Find where the given text appears and provide that cell's center as [x, y] coordinate. 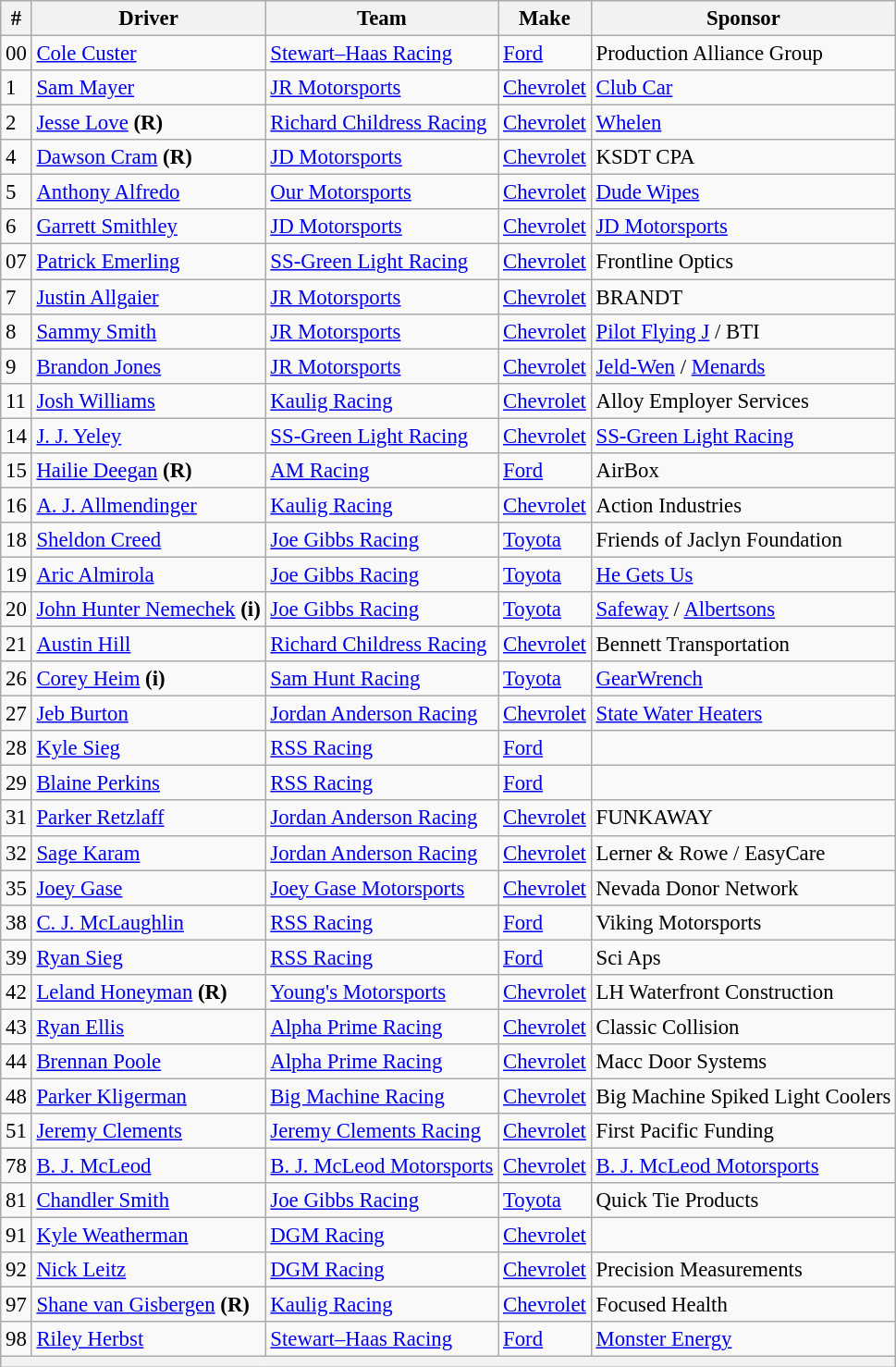
2 [17, 123]
Jeremy Clements Racing [382, 1131]
Ryan Ellis [148, 1027]
Josh Williams [148, 400]
35 [17, 888]
Jeld-Wen / Menards [743, 366]
C. J. McLaughlin [148, 922]
Sage Karam [148, 853]
FUNKAWAY [743, 819]
AM Racing [382, 471]
KSDT CPA [743, 157]
Kyle Weatherman [148, 1236]
16 [17, 505]
John Hunter Nemechek (i) [148, 610]
4 [17, 157]
Bennett Transportation [743, 645]
He Gets Us [743, 574]
Sponsor [743, 18]
Friends of Jaclyn Foundation [743, 540]
1 [17, 88]
Young's Motorsports [382, 992]
Classic Collision [743, 1027]
26 [17, 679]
Ryan Sieg [148, 957]
Our Motorsports [382, 192]
Production Alliance Group [743, 54]
Aric Almirola [148, 574]
Safeway / Albertsons [743, 610]
Parker Kligerman [148, 1096]
Frontline Optics [743, 262]
Pilot Flying J / BTI [743, 331]
9 [17, 366]
Nick Leitz [148, 1270]
91 [17, 1236]
Jesse Love (R) [148, 123]
Hailie Deegan (R) [148, 471]
GearWrench [743, 679]
Shane van Gisbergen (R) [148, 1305]
Austin Hill [148, 645]
51 [17, 1131]
29 [17, 783]
Nevada Donor Network [743, 888]
Sheldon Creed [148, 540]
5 [17, 192]
11 [17, 400]
44 [17, 1062]
78 [17, 1166]
Riley Herbst [148, 1340]
Team [382, 18]
43 [17, 1027]
Jeb Burton [148, 714]
39 [17, 957]
Viking Motorsports [743, 922]
Lerner & Rowe / EasyCare [743, 853]
Brennan Poole [148, 1062]
15 [17, 471]
98 [17, 1340]
Corey Heim (i) [148, 679]
Leland Honeyman (R) [148, 992]
# [17, 18]
21 [17, 645]
32 [17, 853]
Big Machine Spiked Light Coolers [743, 1096]
8 [17, 331]
Sam Hunt Racing [382, 679]
Patrick Emerling [148, 262]
Justin Allgaier [148, 297]
Dawson Cram (R) [148, 157]
Whelen [743, 123]
Blaine Perkins [148, 783]
Big Machine Racing [382, 1096]
27 [17, 714]
B. J. McLeod [148, 1166]
Macc Door Systems [743, 1062]
AirBox [743, 471]
Anthony Alfredo [148, 192]
Chandler Smith [148, 1201]
Cole Custer [148, 54]
97 [17, 1305]
92 [17, 1270]
48 [17, 1096]
Sci Aps [743, 957]
38 [17, 922]
Club Car [743, 88]
J. J. Yeley [148, 436]
18 [17, 540]
31 [17, 819]
07 [17, 262]
7 [17, 297]
LH Waterfront Construction [743, 992]
19 [17, 574]
Garrett Smithley [148, 227]
State Water Heaters [743, 714]
A. J. Allmendinger [148, 505]
Joey Gase [148, 888]
42 [17, 992]
20 [17, 610]
81 [17, 1201]
Driver [148, 18]
14 [17, 436]
Sammy Smith [148, 331]
Action Industries [743, 505]
Jeremy Clements [148, 1131]
Alloy Employer Services [743, 400]
Dude Wipes [743, 192]
First Pacific Funding [743, 1131]
Focused Health [743, 1305]
00 [17, 54]
Monster Energy [743, 1340]
Kyle Sieg [148, 748]
Make [545, 18]
28 [17, 748]
Brandon Jones [148, 366]
Parker Retzlaff [148, 819]
Sam Mayer [148, 88]
BRANDT [743, 297]
Precision Measurements [743, 1270]
Joey Gase Motorsports [382, 888]
6 [17, 227]
Quick Tie Products [743, 1201]
